Find where the given text appears and provide that cell's center as (X, Y) coordinate. 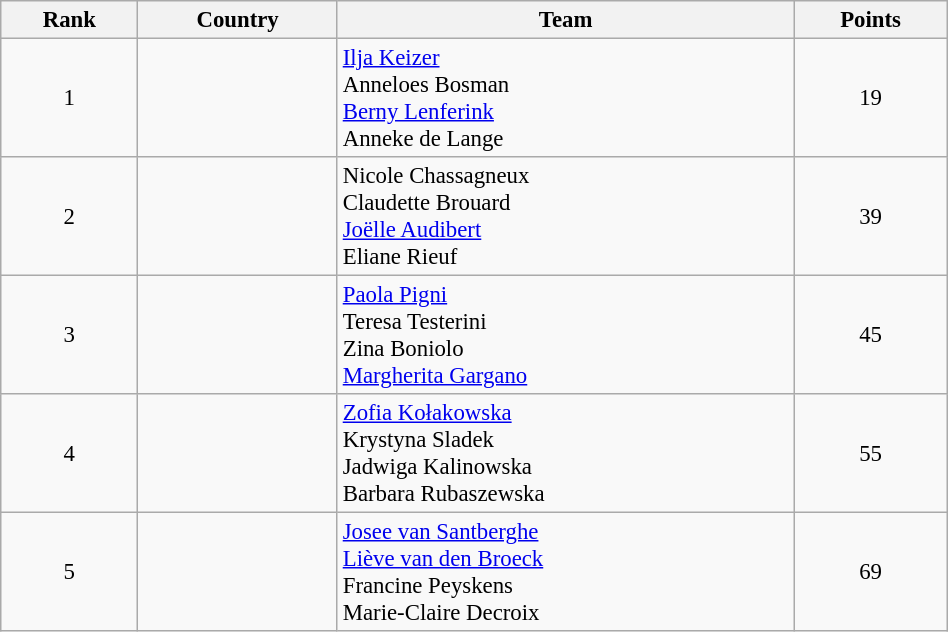
Zofia KołakowskaKrystyna SladekJadwiga KalinowskaBarbara Rubaszewska (565, 454)
4 (70, 454)
Team (565, 20)
Paola PigniTeresa TesteriniZina BonioloMargherita Gargano (565, 336)
Points (870, 20)
Nicole ChassagneuxClaudette BrouardJoëlle AudibertEliane Rieuf (565, 216)
39 (870, 216)
45 (870, 336)
69 (870, 572)
Rank (70, 20)
55 (870, 454)
Ilja KeizerAnneloes BosmanBerny LenferinkAnneke de Lange (565, 98)
19 (870, 98)
2 (70, 216)
Josee van SantbergheLiève van den BroeckFrancine PeyskensMarie-Claire Decroix (565, 572)
Country (238, 20)
3 (70, 336)
5 (70, 572)
1 (70, 98)
